Determine the [x, y] coordinate at the center of the cell enclosing the given text.  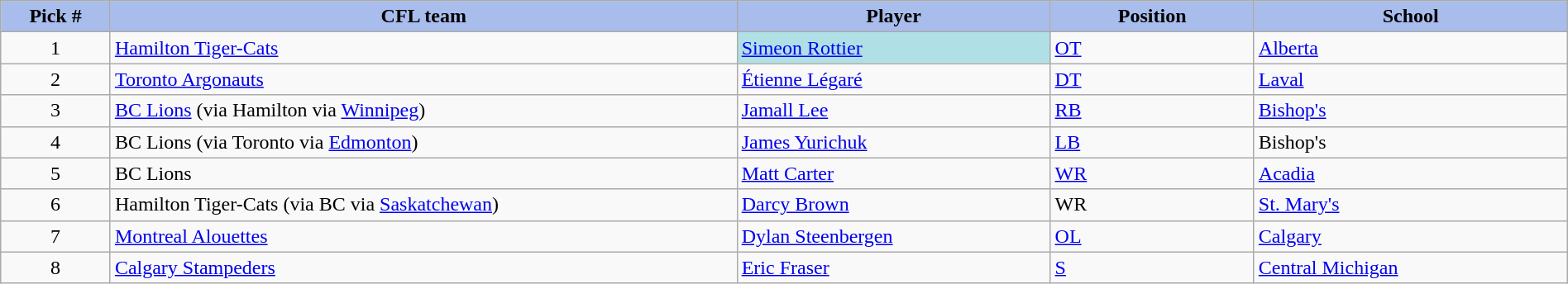
Montreal Alouettes [423, 236]
2 [56, 79]
RB [1152, 111]
CFL team [423, 17]
Hamilton Tiger-Cats [423, 48]
St. Mary's [1411, 205]
S [1152, 267]
Jamall Lee [893, 111]
OT [1152, 48]
Dylan Steenbergen [893, 236]
Eric Fraser [893, 267]
OL [1152, 236]
Étienne Légaré [893, 79]
Laval [1411, 79]
Alberta [1411, 48]
Toronto Argonauts [423, 79]
Pick # [56, 17]
5 [56, 173]
BC Lions [423, 173]
7 [56, 236]
4 [56, 142]
Position [1152, 17]
School [1411, 17]
Hamilton Tiger-Cats (via BC via Saskatchewan) [423, 205]
6 [56, 205]
8 [56, 267]
James Yurichuk [893, 142]
Calgary Stampeders [423, 267]
Darcy Brown [893, 205]
Player [893, 17]
3 [56, 111]
BC Lions (via Toronto via Edmonton) [423, 142]
1 [56, 48]
Matt Carter [893, 173]
DT [1152, 79]
Calgary [1411, 236]
Acadia [1411, 173]
LB [1152, 142]
Simeon Rottier [893, 48]
Central Michigan [1411, 267]
BC Lions (via Hamilton via Winnipeg) [423, 111]
